Find where the given text appears and provide that cell's center as [x, y] coordinate. 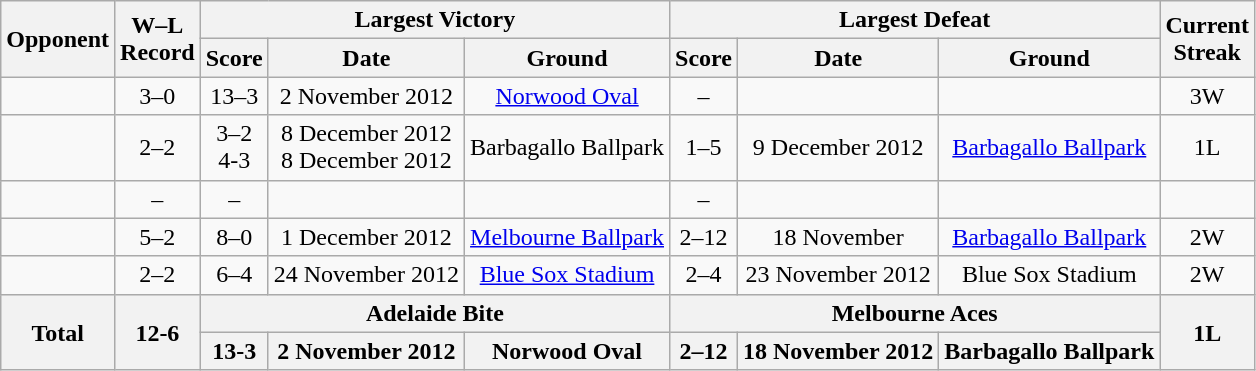
1–5 [704, 148]
Largest Defeat [915, 20]
18 November [838, 237]
13–3 [234, 96]
Total [58, 332]
Melbourne Ballpark [568, 237]
13-3 [234, 351]
5–2 [158, 237]
8 December 20128 December 2012 [366, 148]
9 December 2012 [838, 148]
3W [1208, 96]
Opponent [58, 39]
1 December 2012 [366, 237]
18 November 2012 [838, 351]
CurrentStreak [1208, 39]
Largest Victory [434, 20]
8–0 [234, 237]
12-6 [158, 332]
Melbourne Aces [915, 313]
6–4 [234, 275]
3–24-3 [234, 148]
3–0 [158, 96]
23 November 2012 [838, 275]
2–4 [704, 275]
W–LRecord [158, 39]
Adelaide Bite [434, 313]
24 November 2012 [366, 275]
